Provide the (x, y) coordinate of the cell's center where the given text is located.  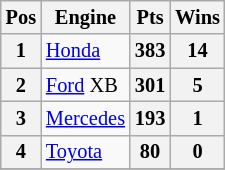
14 (198, 51)
383 (150, 51)
3 (21, 118)
Mercedes (86, 118)
301 (150, 85)
Wins (198, 17)
Pos (21, 17)
0 (198, 152)
Ford XB (86, 85)
Toyota (86, 152)
193 (150, 118)
80 (150, 152)
5 (198, 85)
Pts (150, 17)
Engine (86, 17)
4 (21, 152)
2 (21, 85)
Honda (86, 51)
